Pinpoint the cell where the given text exists, returning its [X, Y] midpoint coordinate. 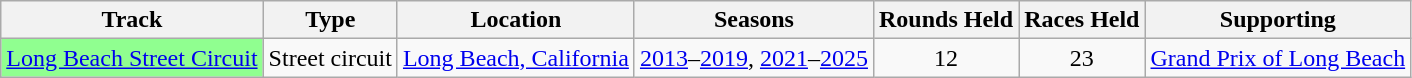
23 [1082, 58]
Long Beach, California [516, 58]
Street circuit [330, 58]
2013–2019, 2021–2025 [754, 58]
Type [330, 20]
Supporting [1278, 20]
Track [132, 20]
Rounds Held [946, 20]
Long Beach Street Circuit [132, 58]
Races Held [1082, 20]
Grand Prix of Long Beach [1278, 58]
12 [946, 58]
Seasons [754, 20]
Location [516, 20]
